Capture the cell that displays the provided text and extract its [X, Y] central coordinate. 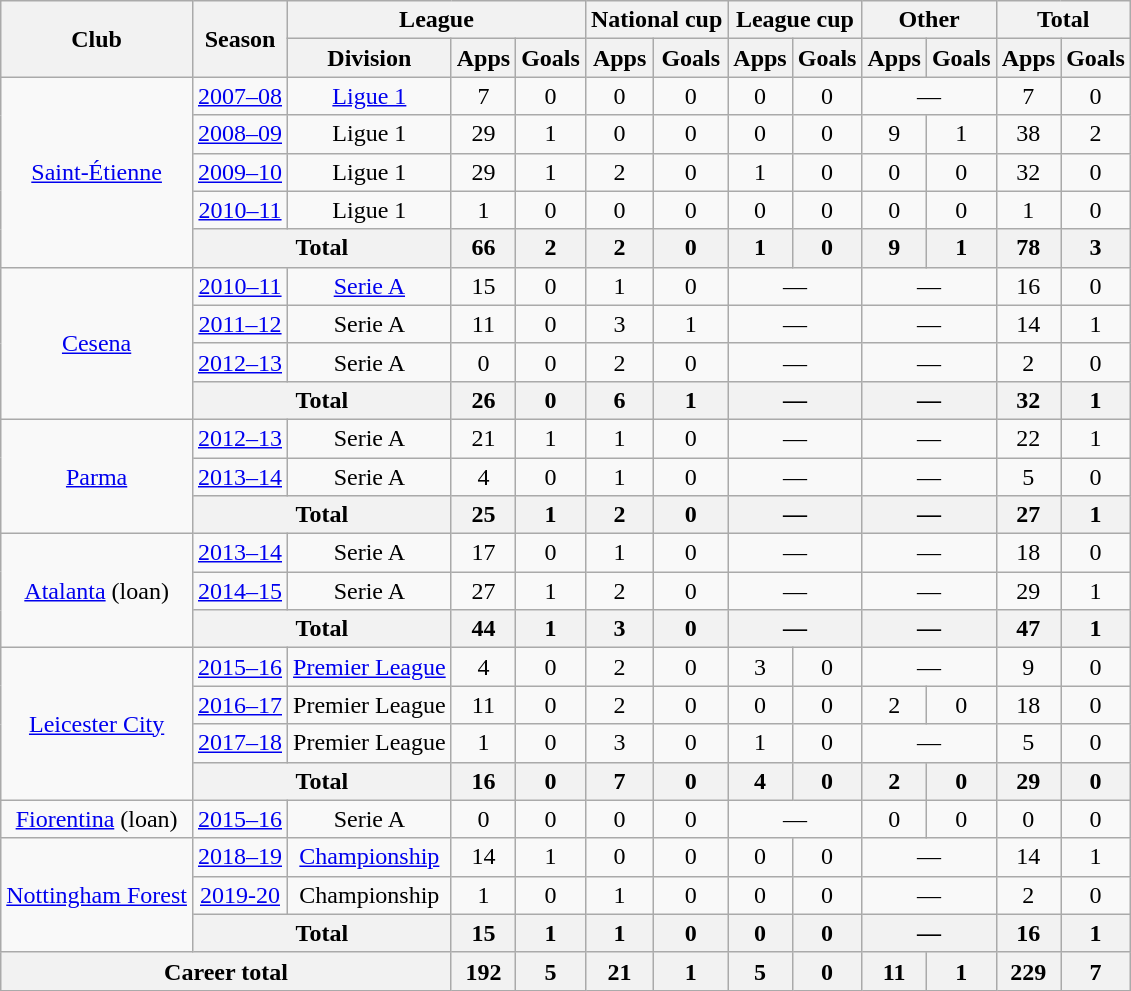
66 [483, 248]
44 [483, 629]
Season [240, 39]
Other [929, 20]
Club [97, 39]
Career total [226, 971]
League cup [795, 20]
78 [1028, 248]
Nottingham Forest [97, 895]
Division [370, 58]
47 [1028, 629]
25 [483, 515]
2017–18 [240, 743]
Atalanta (loan) [97, 591]
2018–19 [240, 857]
Parma [97, 476]
2008–09 [240, 134]
2007–08 [240, 96]
22 [1028, 438]
192 [483, 971]
2016–17 [240, 705]
229 [1028, 971]
Cesena [97, 343]
26 [483, 400]
2009–10 [240, 172]
17 [483, 553]
Fiorentina (loan) [97, 819]
2014–15 [240, 591]
League [437, 20]
Saint-Étienne [97, 172]
6 [619, 400]
2011–12 [240, 324]
38 [1028, 134]
National cup [656, 20]
Leicester City [97, 724]
2019-20 [240, 895]
